Find where the given text appears and provide that cell's center as [x, y] coordinate. 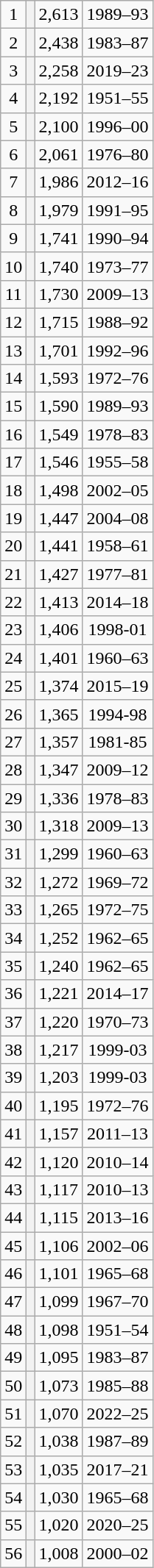
43 [13, 1189]
1990–94 [118, 238]
47 [13, 1302]
46 [13, 1274]
1,117 [59, 1189]
1991–95 [118, 210]
5 [13, 126]
19 [13, 518]
15 [13, 407]
1,195 [59, 1106]
2015–19 [118, 686]
1,401 [59, 658]
2011–13 [118, 1134]
1967–70 [118, 1302]
29 [13, 798]
2019–23 [118, 71]
1,101 [59, 1274]
56 [13, 1553]
1,252 [59, 938]
1998-01 [118, 630]
1,406 [59, 630]
1958–61 [118, 546]
1,070 [59, 1414]
1972–75 [118, 910]
51 [13, 1414]
2,613 [59, 15]
54 [13, 1497]
1951–55 [118, 99]
3 [13, 71]
21 [13, 574]
2009–12 [118, 770]
1,099 [59, 1302]
49 [13, 1358]
41 [13, 1134]
24 [13, 658]
1,220 [59, 1022]
25 [13, 686]
1,098 [59, 1330]
1,549 [59, 434]
1,498 [59, 490]
27 [13, 742]
1981-85 [118, 742]
2017–21 [118, 1469]
4 [13, 99]
1,318 [59, 826]
1,740 [59, 266]
10 [13, 266]
1,741 [59, 238]
33 [13, 910]
55 [13, 1525]
1,073 [59, 1386]
2002–05 [118, 490]
38 [13, 1050]
9 [13, 238]
1973–77 [118, 266]
12 [13, 322]
2,061 [59, 154]
50 [13, 1386]
1,357 [59, 742]
39 [13, 1078]
1955–58 [118, 462]
1,030 [59, 1497]
45 [13, 1246]
2,258 [59, 71]
1970–73 [118, 1022]
1,020 [59, 1525]
1985–88 [118, 1386]
1,157 [59, 1134]
14 [13, 379]
1,299 [59, 854]
1987–89 [118, 1442]
2004–08 [118, 518]
1,986 [59, 182]
2,100 [59, 126]
1,365 [59, 714]
1,272 [59, 882]
48 [13, 1330]
32 [13, 882]
1,240 [59, 966]
1988–92 [118, 322]
1977–81 [118, 574]
6 [13, 154]
1,546 [59, 462]
1,441 [59, 546]
1,203 [59, 1078]
22 [13, 602]
1,008 [59, 1553]
40 [13, 1106]
44 [13, 1217]
23 [13, 630]
1,221 [59, 994]
2,192 [59, 99]
1951–54 [118, 1330]
1,095 [59, 1358]
1996–00 [118, 126]
18 [13, 490]
2013–16 [118, 1217]
1,347 [59, 770]
2000–02 [118, 1553]
1,979 [59, 210]
30 [13, 826]
1,265 [59, 910]
2010–13 [118, 1189]
2022–25 [118, 1414]
34 [13, 938]
36 [13, 994]
1,217 [59, 1050]
31 [13, 854]
2014–17 [118, 994]
28 [13, 770]
1 [13, 15]
1,413 [59, 602]
1,447 [59, 518]
11 [13, 294]
2014–18 [118, 602]
1,593 [59, 379]
8 [13, 210]
52 [13, 1442]
35 [13, 966]
1,374 [59, 686]
1,715 [59, 322]
1,115 [59, 1217]
37 [13, 1022]
1,730 [59, 294]
1976–80 [118, 154]
17 [13, 462]
2002–06 [118, 1246]
1969–72 [118, 882]
20 [13, 546]
42 [13, 1161]
13 [13, 351]
2012–16 [118, 182]
1,427 [59, 574]
16 [13, 434]
2 [13, 43]
26 [13, 714]
1,035 [59, 1469]
1,106 [59, 1246]
1,038 [59, 1442]
7 [13, 182]
2,438 [59, 43]
1,336 [59, 798]
1992–96 [118, 351]
2010–14 [118, 1161]
53 [13, 1469]
2020–25 [118, 1525]
1994-98 [118, 714]
1,701 [59, 351]
1,590 [59, 407]
1,120 [59, 1161]
